Capture the cell that displays the provided text and extract its (X, Y) central coordinate. 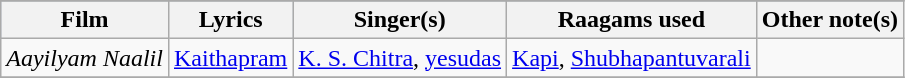
K. S. Chitra, yesudas (400, 58)
Lyrics (230, 20)
Singer(s) (400, 20)
Kapi, Shubhapantuvarali (632, 58)
Other note(s) (830, 20)
Aayilyam Naalil (85, 58)
Kaithapram (230, 58)
Film (85, 20)
Raagams used (632, 20)
